Pinpoint the cell where the given text exists, returning its [x, y] midpoint coordinate. 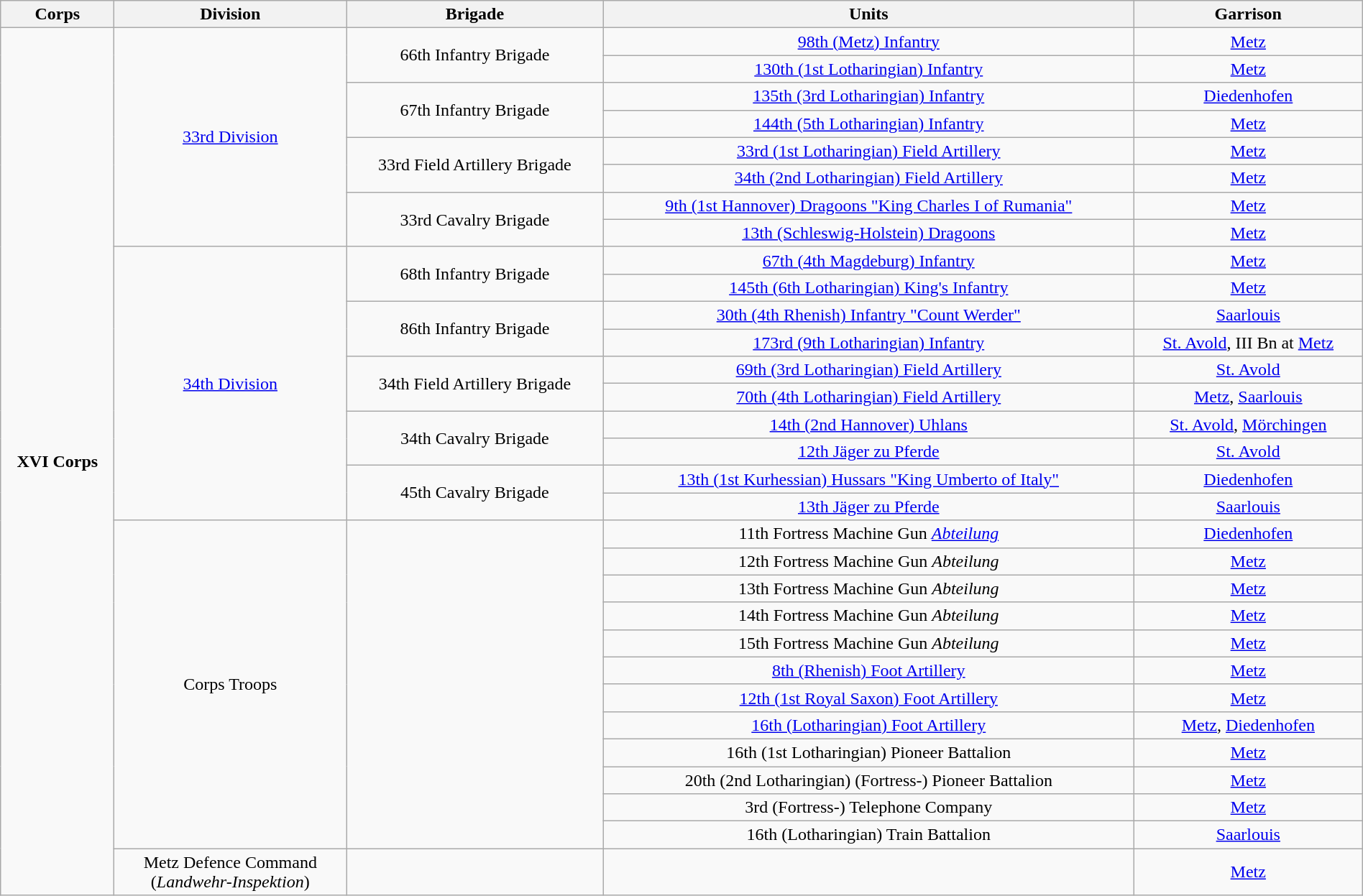
34th Cavalry Brigade [475, 438]
Corps Troops [230, 684]
14th (2nd Hannover) Uhlans [868, 425]
20th (2nd Lotharingian) (Fortress-) Pioneer Battalion [868, 780]
Units [868, 14]
3rd (Fortress-) Telephone Company [868, 808]
70th (4th Lotharingian) Field Artillery [868, 397]
Metz, Saarlouis [1248, 397]
66th Infantry Brigade [475, 55]
Corps [58, 14]
33rd Field Artillery Brigade [475, 165]
33rd (1st Lotharingian) Field Artillery [868, 151]
30th (4th Rhenish) Infantry "Count Werder" [868, 315]
13th Jäger zu Pferde [868, 507]
16th (Lotharingian) Foot Artillery [868, 725]
Metz, Diedenhofen [1248, 725]
34th Field Artillery Brigade [475, 384]
98th (Metz) Infantry [868, 42]
XVI Corps [58, 461]
69th (3rd Lotharingian) Field Artillery [868, 370]
144th (5th Lotharingian) Infantry [868, 124]
135th (3rd Lotharingian) Infantry [868, 96]
15th Fortress Machine Gun Abteilung [868, 643]
86th Infantry Brigade [475, 328]
9th (1st Hannover) Dragoons "King Charles I of Rumania" [868, 205]
173rd (9th Lotharingian) Infantry [868, 343]
13th Fortress Machine Gun Abteilung [868, 588]
68th Infantry Brigade [475, 274]
St. Avold, Mörchingen [1248, 425]
12th (1st Royal Saxon) Foot Artillery [868, 698]
Division [230, 14]
130th (1st Lotharingian) Infantry [868, 69]
8th (Rhenish) Foot Artillery [868, 670]
Brigade [475, 14]
67th Infantry Brigade [475, 110]
14th Fortress Machine Gun Abteilung [868, 616]
13th (Schleswig-Holstein) Dragoons [868, 233]
Garrison [1248, 14]
16th (1st Lotharingian) Pioneer Battalion [868, 752]
12th Jäger zu Pferde [868, 452]
45th Cavalry Brigade [475, 493]
13th (1st Kurhessian) Hussars "King Umberto of Italy" [868, 479]
16th (Lotharingian) Train Battalion [868, 835]
33rd Division [230, 137]
34th Division [230, 384]
Metz Defence Command(Landwehr-Inspektion) [230, 872]
34th (2nd Lotharingian) Field Artillery [868, 178]
St. Avold, III Bn at Metz [1248, 343]
11th Fortress Machine Gun Abteilung [868, 534]
12th Fortress Machine Gun Abteilung [868, 561]
67th (4th Magdeburg) Infantry [868, 260]
33rd Cavalry Brigade [475, 219]
145th (6th Lotharingian) King's Infantry [868, 287]
